Extract the (X, Y) coordinate from the center of the cell holding the provided text.  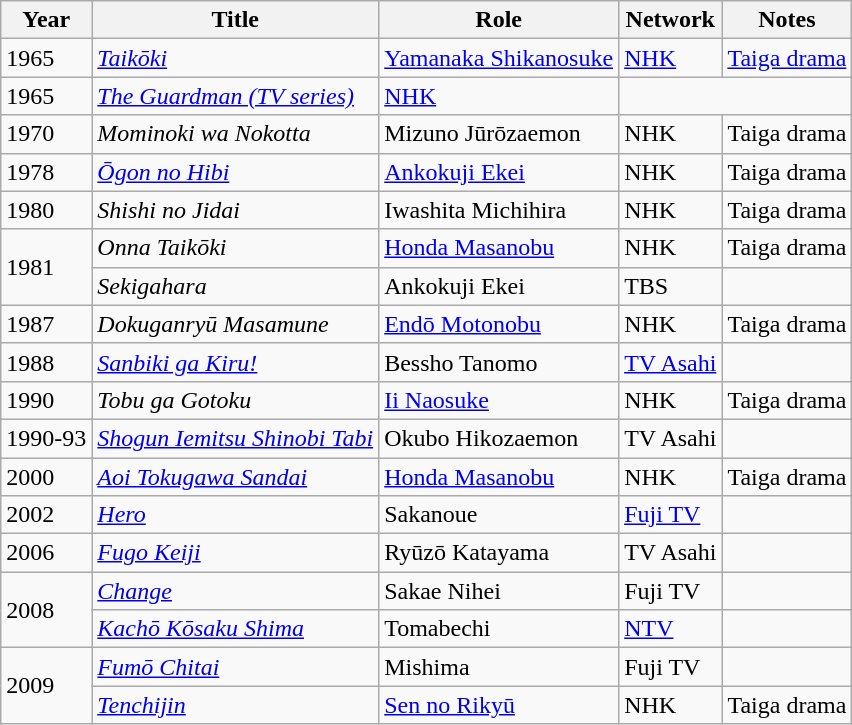
Sakae Nihei (499, 591)
NTV (670, 629)
Yamanaka Shikanosuke (499, 58)
Mominoki wa Nokotta (236, 134)
Iwashita Michihira (499, 210)
1970 (46, 134)
Network (670, 20)
Endō Motonobu (499, 324)
2000 (46, 477)
1990-93 (46, 438)
Tomabechi (499, 629)
Notes (787, 20)
1987 (46, 324)
TBS (670, 286)
Mishima (499, 667)
1990 (46, 400)
The Guardman (TV series) (236, 96)
Sekigahara (236, 286)
2002 (46, 515)
Okubo Hikozaemon (499, 438)
Sen no Rikyū (499, 705)
Dokuganryū Masamune (236, 324)
Bessho Tanomo (499, 362)
Fumō Chitai (236, 667)
Tenchijin (236, 705)
Year (46, 20)
2009 (46, 686)
2008 (46, 610)
Change (236, 591)
Ii Naosuke (499, 400)
Aoi Tokugawa Sandai (236, 477)
1988 (46, 362)
1978 (46, 172)
Title (236, 20)
Role (499, 20)
Ryūzō Katayama (499, 553)
Sakanoue (499, 515)
Onna Taikōki (236, 248)
Fugo Keiji (236, 553)
1981 (46, 267)
Taikōki (236, 58)
Kachō Kōsaku Shima (236, 629)
Mizuno Jūrōzaemon (499, 134)
2006 (46, 553)
Hero (236, 515)
Shogun Iemitsu Shinobi Tabi (236, 438)
Ōgon no Hibi (236, 172)
Tobu ga Gotoku (236, 400)
1980 (46, 210)
Sanbiki ga Kiru! (236, 362)
Shishi no Jidai (236, 210)
